Pinpoint the cell where the given text exists, returning its [X, Y] midpoint coordinate. 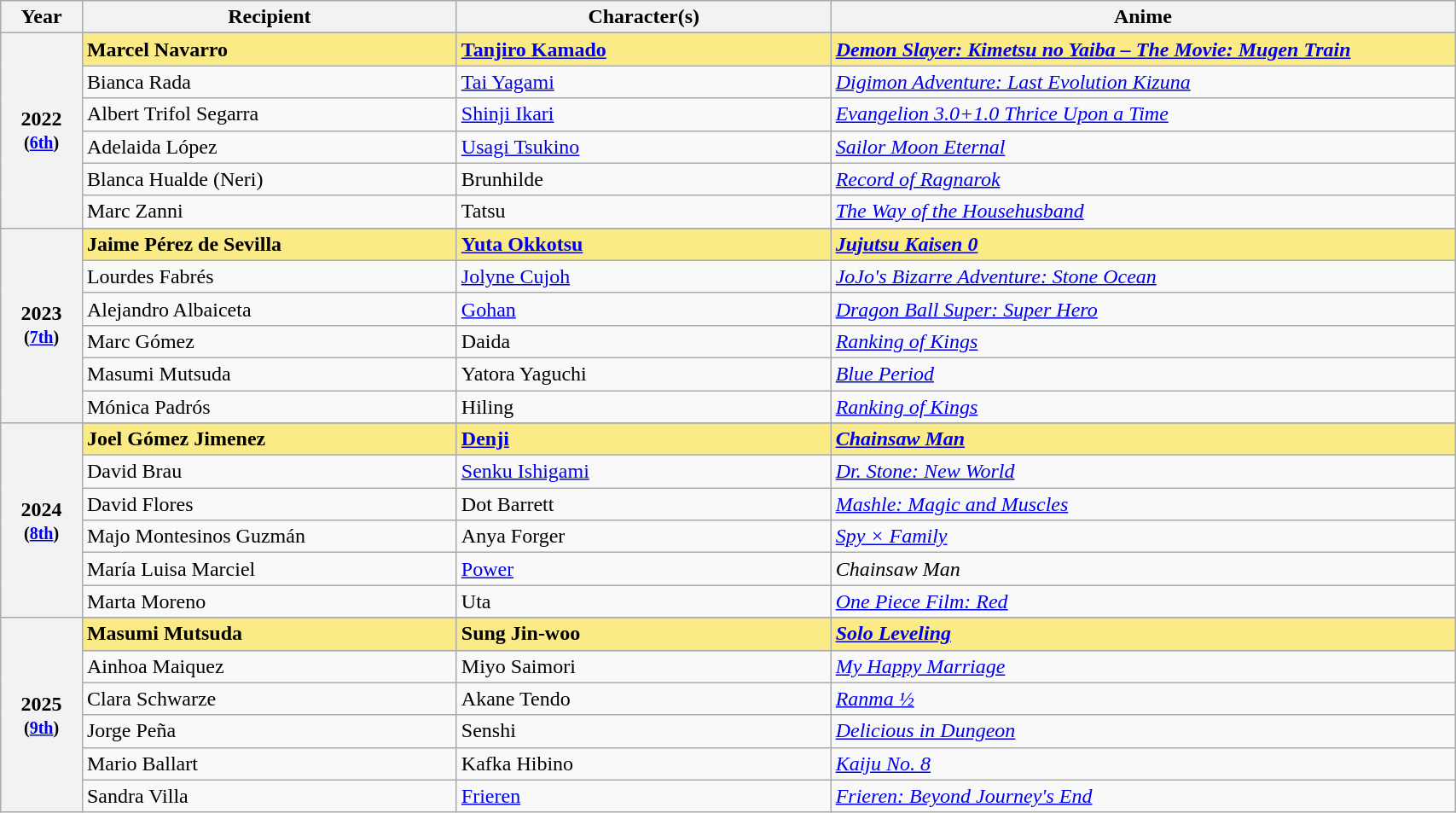
Clara Schwarze [270, 699]
Power [643, 569]
Character(s) [643, 17]
Spy × Family [1143, 537]
Uta [643, 601]
Albert Trifol Segarra [270, 114]
Shinji Ikari [643, 114]
Lourdes Fabrés [270, 276]
Hiling [643, 407]
Jolyne Cujoh [643, 276]
Adelaida López [270, 147]
Alejandro Albaiceta [270, 309]
JoJo's Bizarre Adventure: Stone Ocean [1143, 276]
Mónica Padrós [270, 407]
One Piece Film: Red [1143, 601]
Solo Leveling [1143, 634]
Blue Period [1143, 374]
Daida [643, 341]
2025 (9th) [42, 715]
Yuta Okkotsu [643, 244]
Gohan [643, 309]
Majo Montesinos Guzmán [270, 537]
Kaiju No. 8 [1143, 764]
Marta Moreno [270, 601]
Record of Ragnarok [1143, 179]
Jaime Pérez de Sevilla [270, 244]
Marc Zanni [270, 212]
Sandra Villa [270, 796]
Marc Gómez [270, 341]
My Happy Marriage [1143, 666]
Jujutsu Kaisen 0 [1143, 244]
Tai Yagami [643, 82]
Yatora Yaguchi [643, 374]
Demon Slayer: Kimetsu no Yaiba – The Movie: Mugen Train [1143, 49]
2023 (7th) [42, 325]
Dot Barrett [643, 504]
María Luisa Marciel [270, 569]
Ranma ½ [1143, 699]
Senshi [643, 731]
Mario Ballart [270, 764]
Frieren: Beyond Journey's End [1143, 796]
David Flores [270, 504]
Ainhoa Maiquez [270, 666]
Kafka Hibino [643, 764]
David Brau [270, 472]
Marcel Navarro [270, 49]
Joel Gómez Jimenez [270, 439]
Evangelion 3.0+1.0 Thrice Upon a Time [1143, 114]
Sung Jin-woo [643, 634]
2024 (8th) [42, 520]
Usagi Tsukino [643, 147]
Miyo Saimori [643, 666]
Jorge Peña [270, 731]
Year [42, 17]
Recipient [270, 17]
Digimon Adventure: Last Evolution Kizuna [1143, 82]
Frieren [643, 796]
Delicious in Dungeon [1143, 731]
Brunhilde [643, 179]
Dragon Ball Super: Super Hero [1143, 309]
2022 (6th) [42, 131]
Mashle: Magic and Muscles [1143, 504]
Sailor Moon Eternal [1143, 147]
Tatsu [643, 212]
Denji [643, 439]
Blanca Hualde (Neri) [270, 179]
Anya Forger [643, 537]
Tanjiro Kamado [643, 49]
Senku Ishigami [643, 472]
The Way of the Househusband [1143, 212]
Anime [1143, 17]
Akane Tendo [643, 699]
Bianca Rada [270, 82]
Dr. Stone: New World [1143, 472]
